Search for the cell housing the specified text and yield its [x, y] center coordinate. 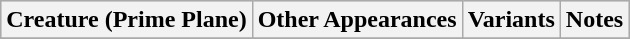
Creature (Prime Plane) [126, 20]
Notes [594, 20]
Other Appearances [357, 20]
Variants [511, 20]
